Locate the cell with the specified text and output its [x, y] center coordinate. 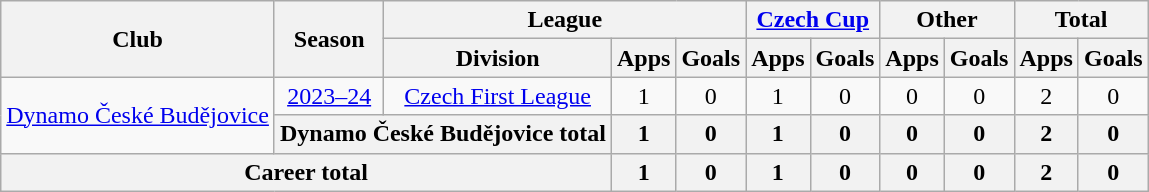
Dynamo České Budějovice [138, 115]
Czech Cup [813, 20]
Total [1081, 20]
Career total [306, 172]
Other [947, 20]
2023–24 [328, 96]
Season [328, 39]
Czech First League [498, 96]
Club [138, 39]
Dynamo České Budějovice total [442, 134]
League [565, 20]
Division [498, 58]
